Determine the [X, Y] coordinate at the center of the cell enclosing the given text.  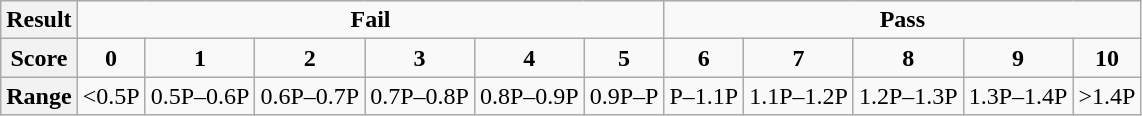
1.2P–1.3P [908, 96]
1.1P–1.2P [799, 96]
P–1.1P [704, 96]
1 [200, 58]
3 [420, 58]
6 [704, 58]
9 [1018, 58]
10 [1107, 58]
5 [624, 58]
>1.4P [1107, 96]
Range [39, 96]
Pass [902, 20]
0.8P–0.9P [529, 96]
0.6P–0.7P [310, 96]
7 [799, 58]
1.3P–1.4P [1018, 96]
Fail [370, 20]
0.7P–0.8P [420, 96]
Result [39, 20]
8 [908, 58]
2 [310, 58]
Score [39, 58]
4 [529, 58]
0.5P–0.6P [200, 96]
0 [111, 58]
0.9P–P [624, 96]
<0.5P [111, 96]
